From the cell containing the given text, extract its center point as [X, Y] coordinate. 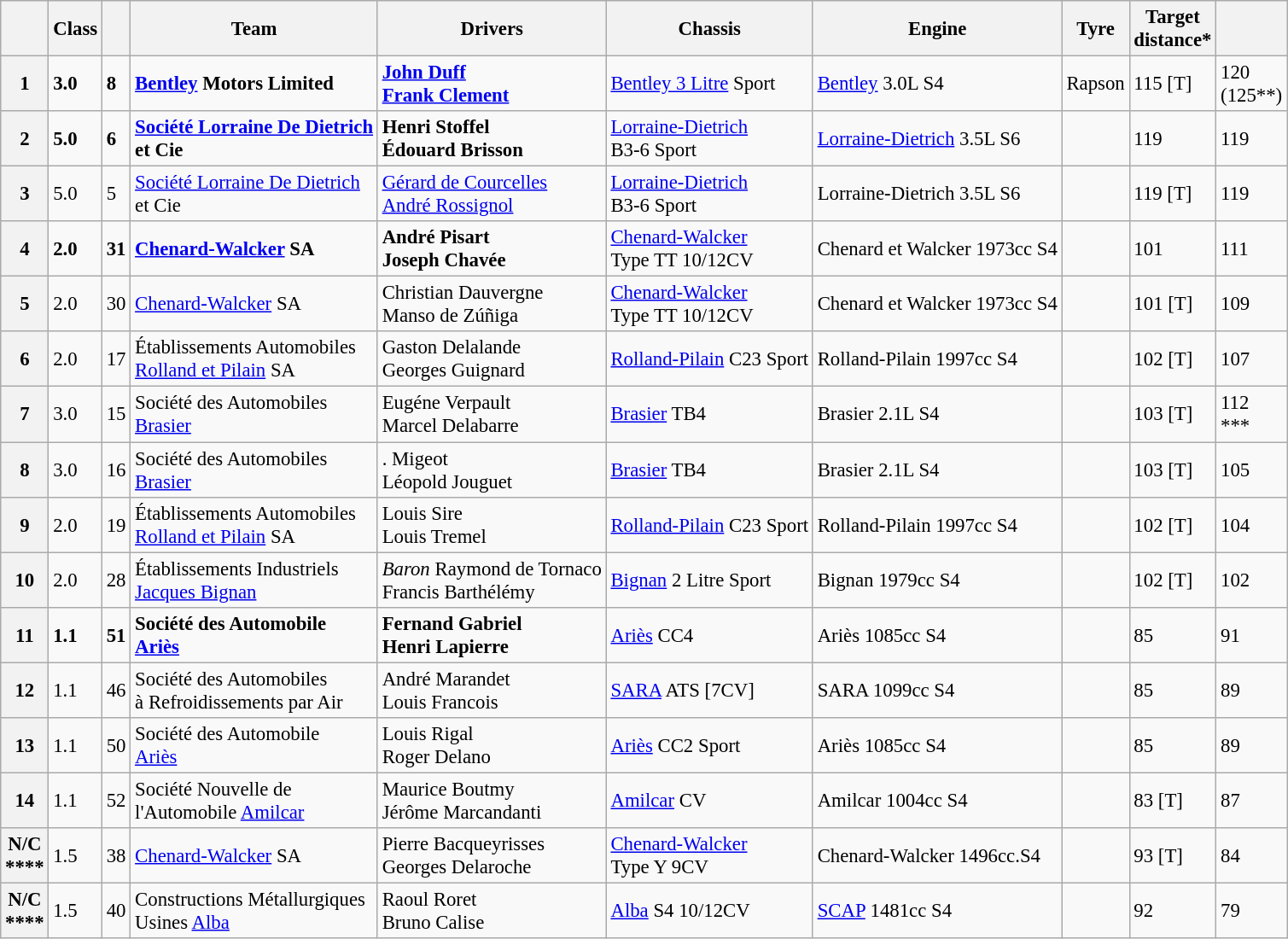
Gaston Delalande Georges Guignard [492, 359]
Amilcar CV [709, 801]
Henri Stoffel Édouard Brisson [492, 138]
10 [25, 580]
17 [116, 359]
51 [116, 635]
105 [1251, 469]
79 [1251, 910]
120(125**) [1251, 84]
SARA ATS [7CV] [709, 690]
Chenard-Walcker Type Y 9CV [709, 855]
Team [254, 29]
Louis Rigal Roger Delano [492, 746]
93 [T] [1173, 855]
101 [1173, 249]
12 [25, 690]
112*** [1251, 415]
Targetdistance* [1173, 29]
Alba S4 10/12CV [709, 910]
Pierre Bacqueyrisses Georges Delaroche [492, 855]
Baron Raymond de Tornaco Francis Barthélémy [492, 580]
115 [T] [1173, 84]
Bentley 3.0L S4 [937, 84]
Fernand Gabriel Henri Lapierre [492, 635]
Bignan 1979cc S4 [937, 580]
9 [25, 524]
38 [116, 855]
Raoul Roret Bruno Calise [492, 910]
119 [T] [1173, 195]
Rapson [1096, 84]
83 [T] [1173, 801]
16 [116, 469]
92 [1173, 910]
Class [75, 29]
84 [1251, 855]
102 [1251, 580]
Ariès CC4 [709, 635]
87 [1251, 801]
30 [116, 304]
Société Nouvelle del'Automobile Amilcar [254, 801]
4 [25, 249]
28 [116, 580]
101 [T] [1173, 304]
Eugéne Verpault Marcel Delabarre [492, 415]
Société des Automobilesà Refroidissements par Air [254, 690]
Engine [937, 29]
Ariès CC2 Sport [709, 746]
1 [25, 84]
46 [116, 690]
Bignan 2 Litre Sport [709, 580]
14 [25, 801]
50 [116, 746]
13 [25, 746]
11 [25, 635]
109 [1251, 304]
. Migeot Léopold Jouguet [492, 469]
Constructions Métallurgiques Usines Alba [254, 910]
31 [116, 249]
Bentley 3 Litre Sport [709, 84]
111 [1251, 249]
SARA 1099cc S4 [937, 690]
107 [1251, 359]
40 [116, 910]
7 [25, 415]
André Pisart Joseph Chavée [492, 249]
Chassis [709, 29]
André Marandet Louis Francois [492, 690]
2 [25, 138]
19 [116, 524]
Amilcar 1004cc S4 [937, 801]
SCAP 1481cc S4 [937, 910]
John Duff Frank Clement [492, 84]
Chenard-Walcker 1496cc.S4 [937, 855]
52 [116, 801]
104 [1251, 524]
Christian Dauvergne Manso de Zúñiga [492, 304]
91 [1251, 635]
Maurice Boutmy Jérôme Marcandanti [492, 801]
Tyre [1096, 29]
15 [116, 415]
Drivers [492, 29]
Louis Sire Louis Tremel [492, 524]
3 [25, 195]
Établissements IndustrielsJacques Bignan [254, 580]
Bentley Motors Limited [254, 84]
Gérard de Courcelles André Rossignol [492, 195]
